Output the (x, y) coordinate of the center of the cell containing the given text.  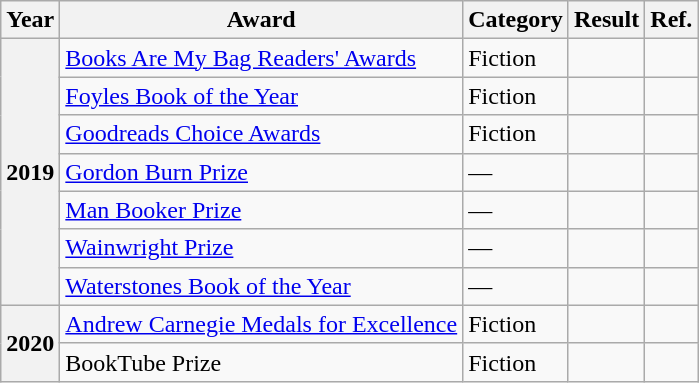
Books Are My Bag Readers' Awards (262, 58)
Gordon Burn Prize (262, 172)
Foyles Book of the Year (262, 96)
Man Booker Prize (262, 210)
2019 (30, 172)
Ref. (672, 20)
Goodreads Choice Awards (262, 134)
Category (516, 20)
BookTube Prize (262, 362)
Waterstones Book of the Year (262, 286)
Result (606, 20)
Year (30, 20)
Andrew Carnegie Medals for Excellence (262, 324)
2020 (30, 343)
Award (262, 20)
Wainwright Prize (262, 248)
